Find where the given text appears and provide that cell's center as [x, y] coordinate. 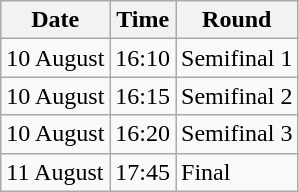
Semifinal 1 [237, 58]
16:15 [143, 96]
Round [237, 20]
Semifinal 2 [237, 96]
Time [143, 20]
Date [56, 20]
11 August [56, 172]
16:10 [143, 58]
16:20 [143, 134]
17:45 [143, 172]
Final [237, 172]
Semifinal 3 [237, 134]
